Return the [x, y] coordinate for the center point of the cell that contains the specified text.  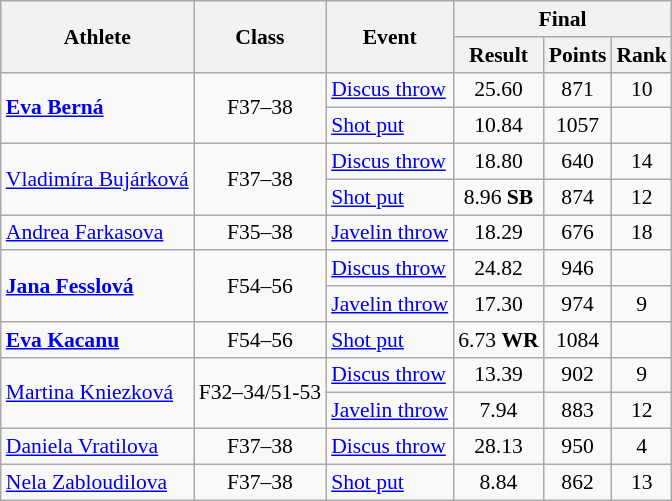
13 [642, 482]
24.82 [498, 269]
8.84 [498, 482]
946 [578, 269]
6.73 WR [498, 340]
10 [642, 90]
F35–38 [260, 233]
13.39 [498, 375]
18.80 [498, 162]
Andrea Farkasova [98, 233]
862 [578, 482]
10.84 [498, 126]
7.94 [498, 411]
Result [498, 55]
28.13 [498, 447]
14 [642, 162]
Final [562, 19]
Eva Berná [98, 108]
F32–34/51-53 [260, 392]
676 [578, 233]
17.30 [498, 304]
8.96 SB [498, 197]
874 [578, 197]
18 [642, 233]
1084 [578, 340]
Athlete [98, 36]
Vladimíra Bujárková [98, 180]
974 [578, 304]
25.60 [498, 90]
Nela Zabloudilova [98, 482]
640 [578, 162]
Daniela Vratilova [98, 447]
Martina Kniezková [98, 392]
902 [578, 375]
1057 [578, 126]
Event [390, 36]
883 [578, 411]
Eva Kacanu [98, 340]
4 [642, 447]
Points [578, 55]
950 [578, 447]
18.29 [498, 233]
Rank [642, 55]
871 [578, 90]
Jana Fesslová [98, 286]
Class [260, 36]
